Identify which cell holds the provided text, then report its (X, Y) central coordinate. 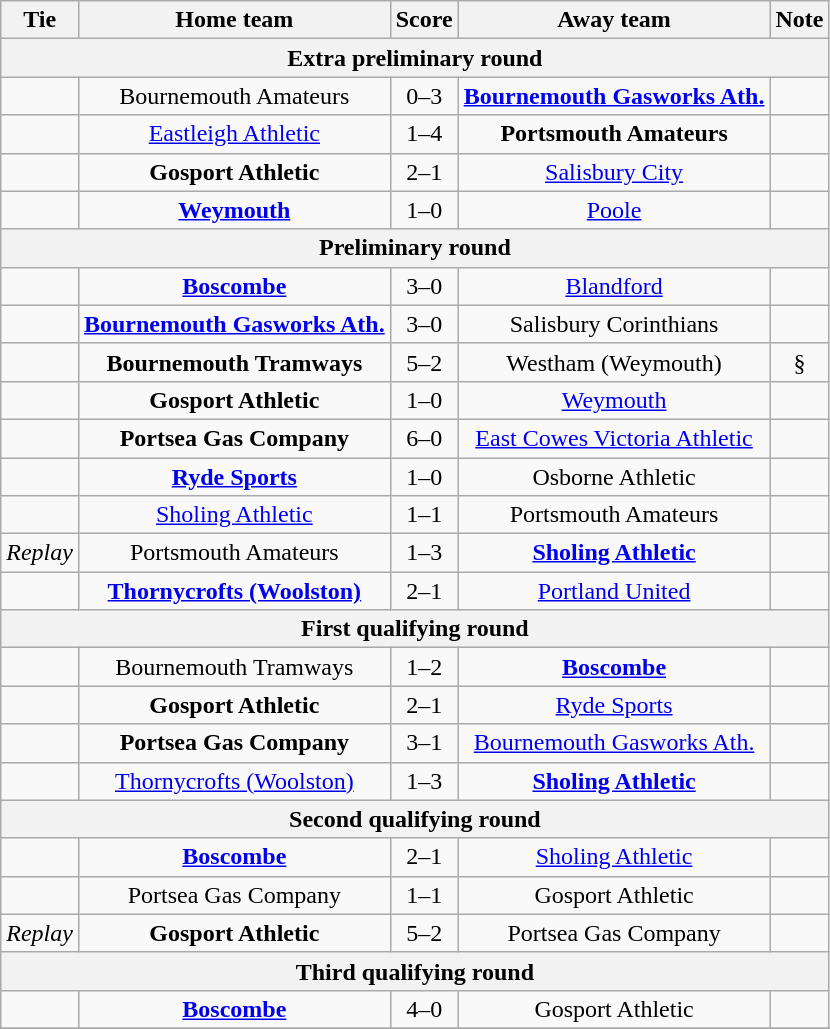
1–2 (424, 667)
1–4 (424, 134)
Salisbury Corinthians (614, 324)
Osborne Athletic (614, 477)
Tie (40, 20)
Note (800, 20)
§ (800, 362)
0–3 (424, 96)
Portland United (614, 591)
6–0 (424, 438)
East Cowes Victoria Athletic (614, 438)
4–0 (424, 1009)
Blandford (614, 286)
Extra preliminary round (415, 58)
Preliminary round (415, 248)
Second qualifying round (415, 819)
First qualifying round (415, 629)
Eastleigh Athletic (234, 134)
Poole (614, 210)
Score (424, 20)
Third qualifying round (415, 971)
Away team (614, 20)
Westham (Weymouth) (614, 362)
Bournemouth Amateurs (234, 96)
Home team (234, 20)
3–1 (424, 743)
Salisbury City (614, 172)
